Search for the cell housing the specified text and yield its (x, y) center coordinate. 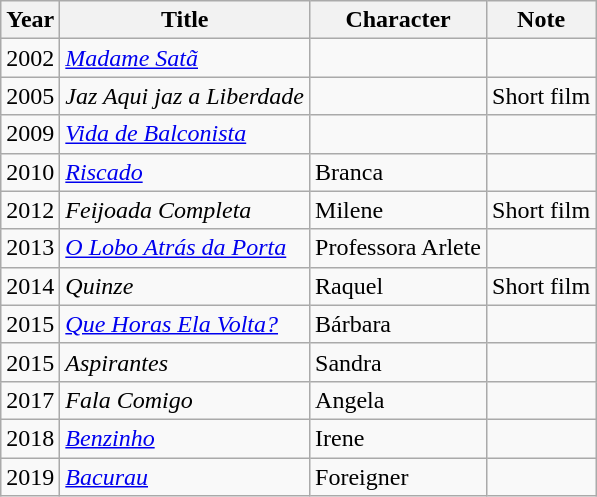
Vida de Balconista (185, 134)
Character (398, 20)
Madame Satã (185, 58)
Branca (398, 172)
Riscado (185, 172)
Bárbara (398, 324)
Professora Arlete (398, 248)
Fala Comigo (185, 400)
Benzinho (185, 438)
Bacurau (185, 477)
Note (542, 20)
Que Horas Ela Volta? (185, 324)
2013 (30, 248)
2014 (30, 286)
2009 (30, 134)
Feijoada Completa (185, 210)
2005 (30, 96)
Milene (398, 210)
2017 (30, 400)
Foreigner (398, 477)
Aspirantes (185, 362)
Jaz Aqui jaz a Liberdade (185, 96)
2019 (30, 477)
Raquel (398, 286)
2018 (30, 438)
Year (30, 20)
Irene (398, 438)
2012 (30, 210)
Angela (398, 400)
O Lobo Atrás da Porta (185, 248)
Sandra (398, 362)
2002 (30, 58)
Title (185, 20)
Quinze (185, 286)
2010 (30, 172)
